Locate the cell with the specified text and output its [X, Y] center coordinate. 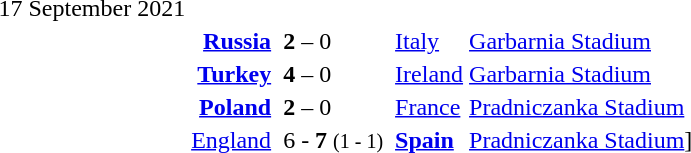
Ireland [430, 74]
Italy [430, 41]
France [430, 107]
Turkey [232, 74]
Poland [232, 107]
Russia [232, 41]
4 – 0 [334, 74]
